Determine the [X, Y] coordinate at the center of the cell enclosing the given text.  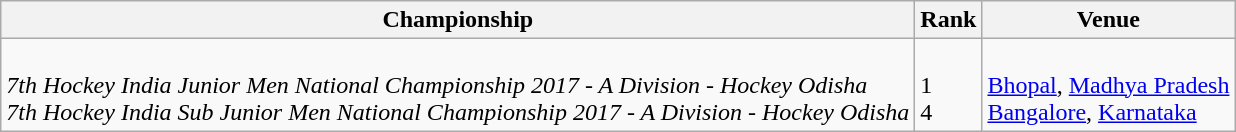
Venue [1108, 20]
1 4 [948, 85]
Championship [458, 20]
Rank [948, 20]
Bhopal, Madhya Pradesh Bangalore, Karnataka [1108, 85]
